Capture the cell that displays the provided text and extract its (X, Y) central coordinate. 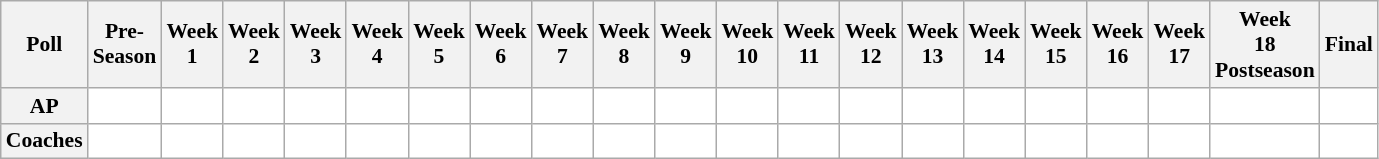
Week14 (994, 44)
Week8 (624, 44)
Week13 (933, 44)
Week10 (748, 44)
Week12 (871, 44)
Week5 (439, 44)
Week9 (686, 44)
Week4 (377, 44)
Week7 (562, 44)
Coaches (44, 141)
Week15 (1056, 44)
Week6 (501, 44)
Pre-Season (125, 44)
Final (1349, 44)
Week3 (316, 44)
Week11 (809, 44)
Poll (44, 44)
Week2 (254, 44)
AP (44, 106)
Week17 (1179, 44)
Week18Postseason (1265, 44)
Week16 (1118, 44)
Week1 (192, 44)
